Detect which cell encompasses the target text, then output its [x, y] center coordinate. 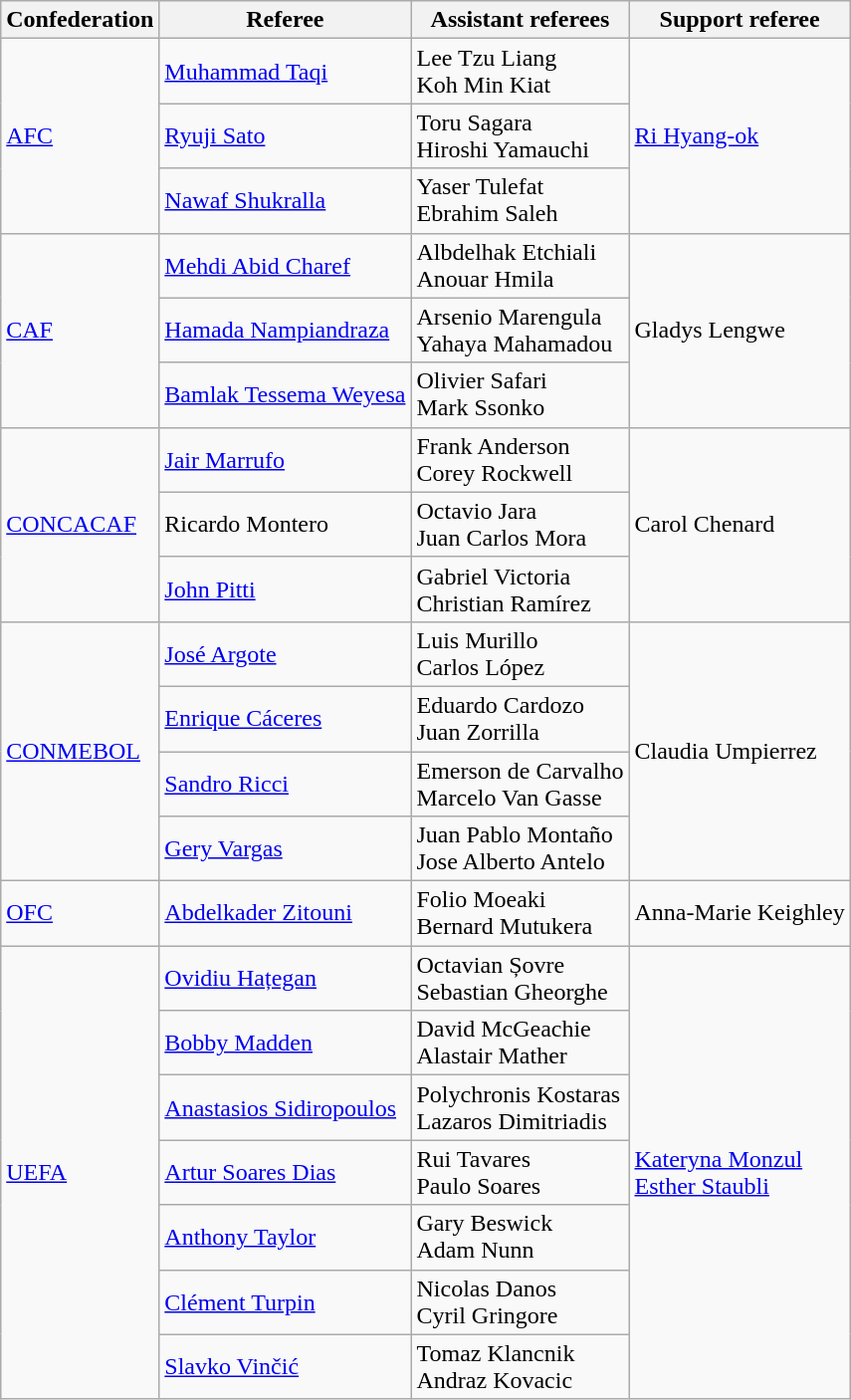
Toru Sagara Hiroshi Yamauchi [520, 135]
Slavko Vinčić [285, 1366]
Clément Turpin [285, 1302]
Gladys Lengwe [740, 331]
Abdelkader Zitouni [285, 914]
Carol Chenard [740, 524]
Octavio Jara Juan Carlos Mora [520, 524]
Ri Hyang-ok [740, 135]
Anastasios Sidiropoulos [285, 1107]
UEFA [80, 1173]
Confederation [80, 20]
Tomaz Klancnik Andraz Kovacic [520, 1366]
Gary Beswick Adam Nunn [520, 1237]
CONCACAF [80, 524]
Gabriel Victoria Christian Ramírez [520, 589]
Nawaf Shukralla [285, 201]
Ovidiu Hațegan [285, 978]
Assistant referees [520, 20]
Enrique Cáceres [285, 719]
Ryuji Sato [285, 135]
Bamlak Tessema Weyesa [285, 394]
Bobby Madden [285, 1044]
Support referee [740, 20]
OFC [80, 914]
Eduardo Cardozo Juan Zorrilla [520, 719]
CAF [80, 331]
AFC [80, 135]
Olivier Safari Mark Ssonko [520, 394]
Lee Tzu Liang Koh Min Kiat [520, 72]
John Pitti [285, 589]
Folio Moeaki Bernard Mutukera [520, 914]
Nicolas Danos Cyril Gringore [520, 1302]
Anna-Marie Keighley [740, 914]
Gery Vargas [285, 848]
Juan Pablo Montaño Jose Alberto Antelo [520, 848]
Muhammad Taqi [285, 72]
Ricardo Montero [285, 524]
José Argote [285, 653]
Emerson de Carvalho Marcelo Van Gasse [520, 783]
Artur Soares Dias [285, 1173]
Yaser Tulefat Ebrahim Saleh [520, 201]
Frank Anderson Corey Rockwell [520, 460]
Luis Murillo Carlos López [520, 653]
David McGeachie Alastair Mather [520, 1044]
Hamada Nampiandraza [285, 331]
CONMEBOL [80, 751]
Sandro Ricci [285, 783]
Polychronis Kostaras Lazaros Dimitriadis [520, 1107]
Albdelhak Etchiali Anouar Hmila [520, 265]
Claudia Umpierrez [740, 751]
Jair Marrufo [285, 460]
Rui Tavares Paulo Soares [520, 1173]
Anthony Taylor [285, 1237]
Kateryna Monzul Esther Staubli [740, 1173]
Octavian Șovre Sebastian Gheorghe [520, 978]
Arsenio Marengula Yahaya Mahamadou [520, 331]
Referee [285, 20]
Mehdi Abid Charef [285, 265]
